Scan for the cell matching the given text and deliver its (x, y) coordinate at center. 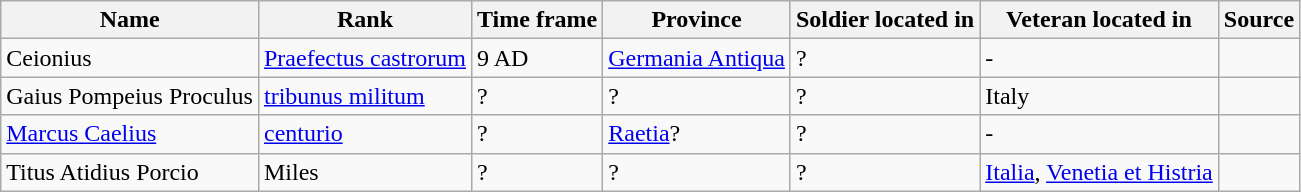
Time frame (536, 20)
Veteran located in (1100, 20)
centurio (364, 134)
tribunus militum (364, 96)
Praefectus castrorum (364, 58)
Ceionius (130, 58)
Italy (1100, 96)
Name (130, 20)
Rank (364, 20)
Titus Atidius Porcio (130, 172)
Gaius Pompeius Proculus (130, 96)
Soldier located in (884, 20)
Italia, Venetia et Histria (1100, 172)
Source (1258, 20)
9 AD (536, 58)
Germania Antiqua (697, 58)
Province (697, 20)
Raetia? (697, 134)
Miles (364, 172)
Marcus Caelius (130, 134)
